Determine the (x, y) coordinate at the center of the cell enclosing the given text.  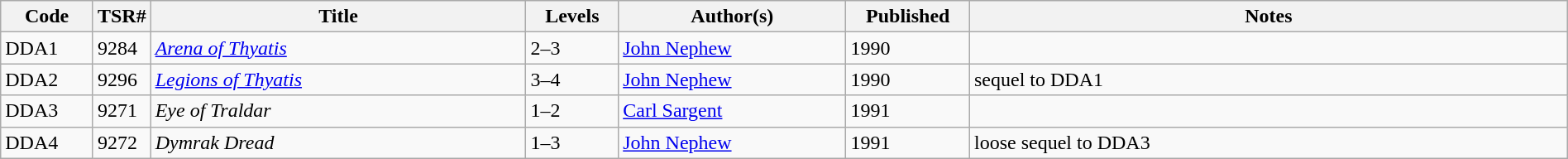
Legions of Thyatis (338, 79)
9296 (122, 79)
Eye of Traldar (338, 111)
Title (338, 17)
loose sequel to DDA3 (1269, 142)
TSR# (122, 17)
2–3 (572, 48)
DDA1 (47, 48)
Carl Sargent (733, 111)
9284 (122, 48)
1–2 (572, 111)
sequel to DDA1 (1269, 79)
9272 (122, 142)
Published (908, 17)
Levels (572, 17)
Arena of Thyatis (338, 48)
Dymrak Dread (338, 142)
DDA4 (47, 142)
Code (47, 17)
1–3 (572, 142)
Author(s) (733, 17)
Notes (1269, 17)
9271 (122, 111)
DDA3 (47, 111)
3–4 (572, 79)
DDA2 (47, 79)
